Pinpoint the cell where the given text exists, returning its (X, Y) midpoint coordinate. 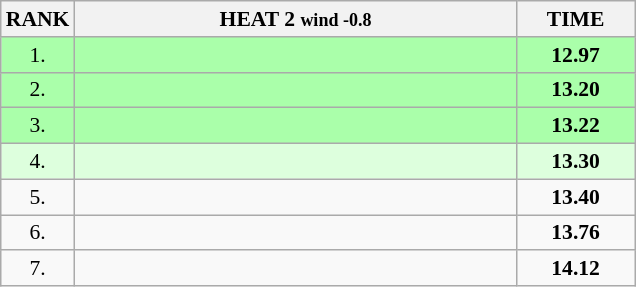
TIME (576, 19)
7. (38, 269)
13.22 (576, 126)
12.97 (576, 55)
13.76 (576, 233)
13.30 (576, 162)
13.20 (576, 90)
1. (38, 55)
HEAT 2 wind -0.8 (295, 19)
14.12 (576, 269)
2. (38, 90)
3. (38, 126)
6. (38, 233)
RANK (38, 19)
4. (38, 162)
13.40 (576, 197)
5. (38, 197)
